Scan for the cell matching the given text and deliver its [X, Y] coordinate at center. 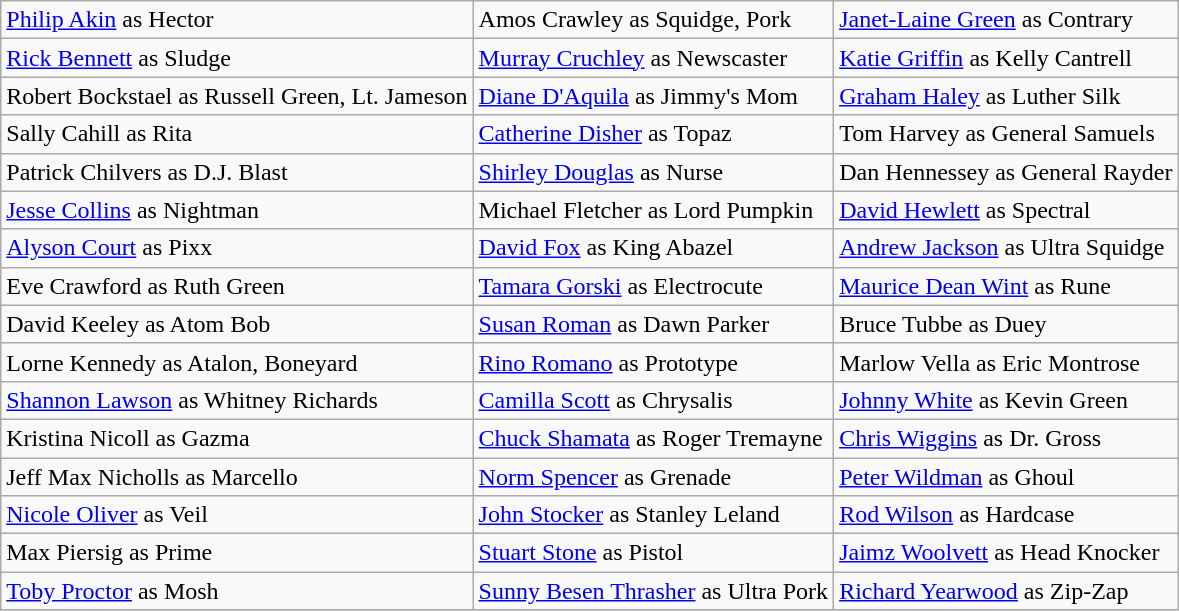
Kristina Nicoll as Gazma [237, 438]
Patrick Chilvers as D.J. Blast [237, 172]
Marlow Vella as Eric Montrose [1006, 362]
Shannon Lawson as Whitney Richards [237, 400]
Nicole Oliver as Veil [237, 515]
Peter Wildman as Ghoul [1006, 477]
Dan Hennessey as General Rayder [1006, 172]
Richard Yearwood as Zip-Zap [1006, 591]
Tamara Gorski as Electrocute [654, 286]
Lorne Kennedy as Atalon, Boneyard [237, 362]
Robert Bockstael as Russell Green, Lt. Jameson [237, 96]
Susan Roman as Dawn Parker [654, 324]
Johnny White as Kevin Green [1006, 400]
Maurice Dean Wint as Rune [1006, 286]
John Stocker as Stanley Leland [654, 515]
Catherine Disher as Topaz [654, 134]
Michael Fletcher as Lord Pumpkin [654, 210]
Amos Crawley as Squidge, Pork [654, 20]
David Keeley as Atom Bob [237, 324]
Andrew Jackson as Ultra Squidge [1006, 248]
Toby Proctor as Mosh [237, 591]
Camilla Scott as Chrysalis [654, 400]
Rick Bennett as Sludge [237, 58]
Sunny Besen Thrasher as Ultra Pork [654, 591]
Shirley Douglas as Nurse [654, 172]
Eve Crawford as Ruth Green [237, 286]
Jeff Max Nicholls as Marcello [237, 477]
Alyson Court as Pixx [237, 248]
Philip Akin as Hector [237, 20]
Max Piersig as Prime [237, 553]
Janet-Laine Green as Contrary [1006, 20]
Chris Wiggins as Dr. Gross [1006, 438]
Bruce Tubbe as Duey [1006, 324]
Rod Wilson as Hardcase [1006, 515]
Jesse Collins as Nightman [237, 210]
Sally Cahill as Rita [237, 134]
Jaimz Woolvett as Head Knocker [1006, 553]
Diane D'Aquila as Jimmy's Mom [654, 96]
Katie Griffin as Kelly Cantrell [1006, 58]
David Fox as King Abazel [654, 248]
David Hewlett as Spectral [1006, 210]
Tom Harvey as General Samuels [1006, 134]
Stuart Stone as Pistol [654, 553]
Rino Romano as Prototype [654, 362]
Chuck Shamata as Roger Tremayne [654, 438]
Norm Spencer as Grenade [654, 477]
Murray Cruchley as Newscaster [654, 58]
Graham Haley as Luther Silk [1006, 96]
